Scan for the cell matching the given text and deliver its (X, Y) coordinate at center. 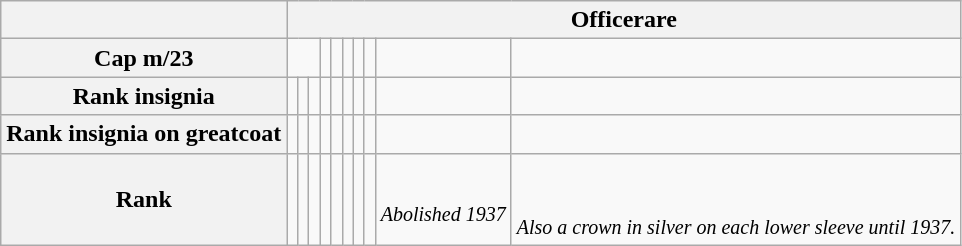
Abolished 1937 (443, 199)
Officerare (624, 20)
Rank (144, 199)
Rank insignia (144, 96)
Cap m/23 (144, 58)
Also a crown in silver on each lower sleeve until 1937. (736, 199)
Rank insignia on greatcoat (144, 134)
